Return the [x, y] coordinate for the center point of the cell that contains the specified text.  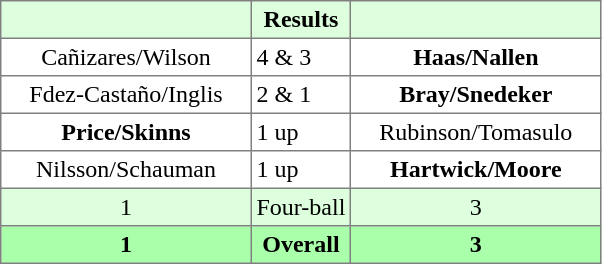
Fdez-Castaño/Inglis [126, 95]
Cañizares/Wilson [126, 57]
Haas/Nallen [476, 57]
4 & 3 [300, 57]
Bray/Snedeker [476, 95]
Four-ball [300, 207]
Overall [300, 245]
Rubinson/Tomasulo [476, 132]
2 & 1 [300, 95]
Price/Skinns [126, 132]
Results [300, 20]
Hartwick/Moore [476, 170]
Nilsson/Schauman [126, 170]
